Identify which cell holds the provided text, then report its (X, Y) central coordinate. 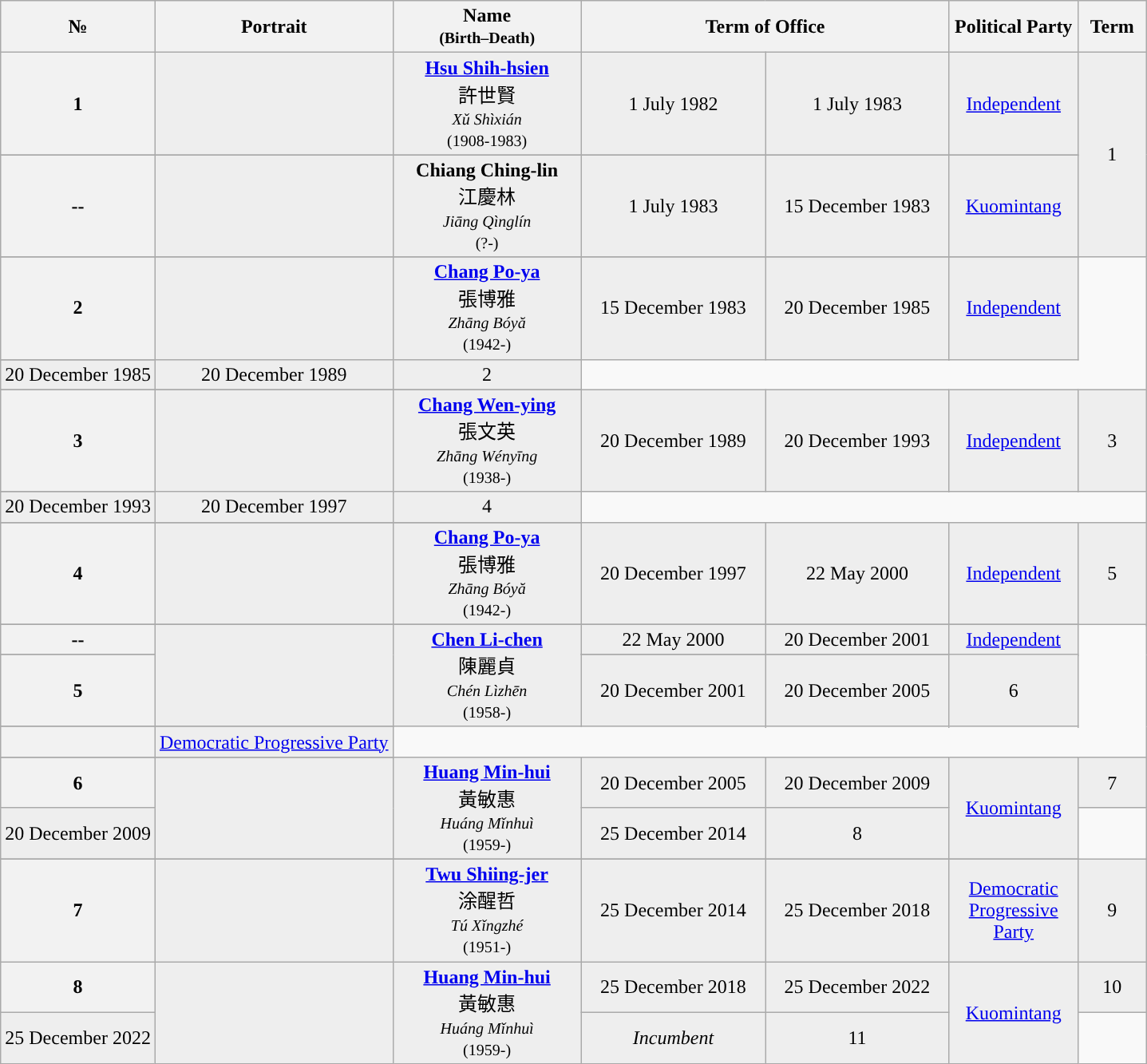
11 (857, 1038)
Twu Shiing-jer涂醒哲Tú Xǐngzhé (1951-) (487, 910)
10 (1112, 987)
Name(Birth–Death) (487, 27)
1 July 1982 (674, 104)
Chang Wen-ying張文英Zhāng Wényīng (1938-) (487, 441)
Incumbent (674, 1038)
№ (78, 27)
Term of Office (765, 27)
Political Party (1014, 27)
Chiang Ching-lin江慶林Jiāng Qìnglín (?-) (487, 206)
9 (1112, 910)
Portrait (274, 27)
Hsu Shih-hsien許世賢Xǔ Shìxián (1908-1983) (487, 104)
Chen Li-chen陳麗貞Chén Lìzhēn (1958-) (487, 675)
Term (1112, 27)
